Locate the cell with the specified text and output its [x, y] center coordinate. 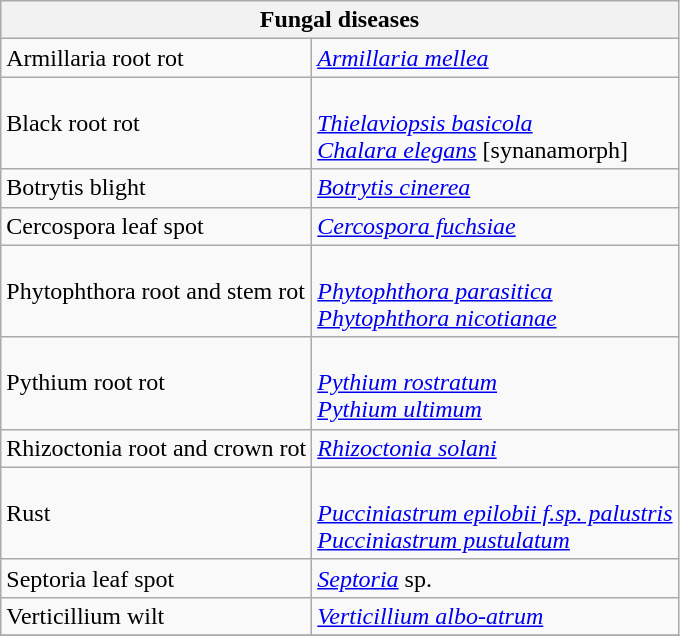
Pythium rostratum Pythium ultimum [495, 383]
Septoria leaf spot [156, 578]
Septoria sp. [495, 578]
Pythium root rot [156, 383]
Verticillium wilt [156, 616]
Botrytis cinerea [495, 188]
Cercospora leaf spot [156, 226]
Botrytis blight [156, 188]
Rhizoctonia root and crown rot [156, 448]
Rust [156, 513]
Cercospora fuchsiae [495, 226]
Fungal diseases [340, 20]
Thielaviopsis basicola Chalara elegans [synanamorph] [495, 123]
Armillaria root rot [156, 58]
Pucciniastrum epilobii f.sp. palustris Pucciniastrum pustulatum [495, 513]
Phytophthora parasitica Phytophthora nicotianae [495, 291]
Black root rot [156, 123]
Armillaria mellea [495, 58]
Phytophthora root and stem rot [156, 291]
Rhizoctonia solani [495, 448]
Verticillium albo-atrum [495, 616]
